Extract the (x, y) coordinate from the center of the cell holding the provided text.  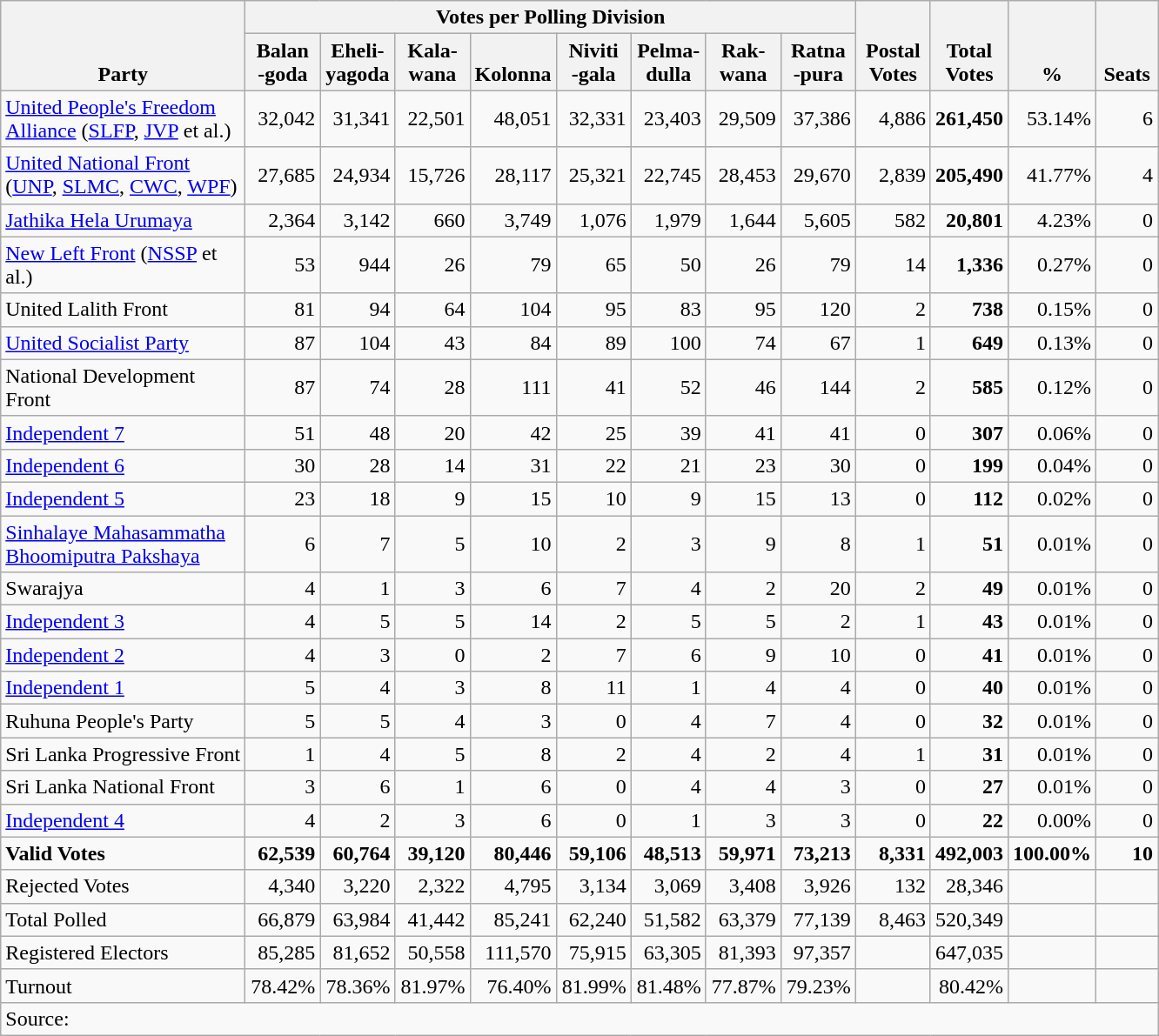
3,408 (743, 886)
Eheli-yagoda (358, 63)
3,142 (358, 220)
80.42% (969, 986)
Total Polled (124, 919)
77.87% (743, 986)
Source: (579, 1019)
2,322 (432, 886)
28,346 (969, 886)
1,076 (593, 220)
81.97% (432, 986)
3,926 (818, 886)
53.14% (1051, 118)
Independent 4 (124, 820)
Pelma-dulla (668, 63)
3,069 (668, 886)
64 (432, 310)
132 (893, 886)
13 (818, 498)
United Lalith Front (124, 310)
3,220 (358, 886)
PostalVotes (893, 45)
25 (593, 432)
83 (668, 310)
63,305 (668, 952)
Independent 3 (124, 622)
5,605 (818, 220)
4,886 (893, 118)
0.15% (1051, 310)
Rak-wana (743, 63)
Ratna-pura (818, 63)
205,490 (969, 176)
24,934 (358, 176)
48,513 (668, 853)
660 (432, 220)
Ruhuna People's Party (124, 721)
144 (818, 388)
New Left Front (NSSP et al.) (124, 264)
73,213 (818, 853)
11 (593, 688)
Niviti-gala (593, 63)
Party (124, 45)
0.13% (1051, 343)
4.23% (1051, 220)
50 (668, 264)
Kala-wana (432, 63)
22,501 (432, 118)
1,979 (668, 220)
Swarajya (124, 589)
120 (818, 310)
53 (283, 264)
75,915 (593, 952)
85,285 (283, 952)
100.00% (1051, 853)
32,042 (283, 118)
59,971 (743, 853)
27,685 (283, 176)
Sri Lanka National Front (124, 787)
0.12% (1051, 388)
Independent 2 (124, 655)
Independent 7 (124, 432)
66,879 (283, 919)
21 (668, 465)
492,003 (969, 853)
Sri Lanka Progressive Front (124, 754)
Kolonna (513, 63)
0.00% (1051, 820)
United Socialist Party (124, 343)
65 (593, 264)
Total Votes (969, 45)
29,509 (743, 118)
25,321 (593, 176)
51,582 (668, 919)
81,393 (743, 952)
23,403 (668, 118)
41.77% (1051, 176)
0.06% (1051, 432)
79.23% (818, 986)
52 (668, 388)
Rejected Votes (124, 886)
60,764 (358, 853)
Seats (1128, 45)
1,336 (969, 264)
27 (969, 787)
39,120 (432, 853)
585 (969, 388)
647,035 (969, 952)
97,357 (818, 952)
2,839 (893, 176)
63,984 (358, 919)
261,450 (969, 118)
78.36% (358, 986)
28,117 (513, 176)
18 (358, 498)
1,644 (743, 220)
Sinhalaye Mahasammatha Bhoomiputra Pakshaya (124, 543)
49 (969, 589)
Turnout (124, 986)
63,379 (743, 919)
22,745 (668, 176)
4,340 (283, 886)
4,795 (513, 886)
United People's Freedom Alliance (SLFP, JVP et al.) (124, 118)
32 (969, 721)
81.48% (668, 986)
3,749 (513, 220)
Jathika Hela Urumaya (124, 220)
% (1051, 45)
62,240 (593, 919)
46 (743, 388)
100 (668, 343)
20,801 (969, 220)
40 (969, 688)
48 (358, 432)
Balan-goda (283, 63)
2,364 (283, 220)
85,241 (513, 919)
National Development Front (124, 388)
50,558 (432, 952)
89 (593, 343)
307 (969, 432)
84 (513, 343)
28,453 (743, 176)
199 (969, 465)
Registered Electors (124, 952)
944 (358, 264)
3,134 (593, 886)
81,652 (358, 952)
32,331 (593, 118)
37,386 (818, 118)
67 (818, 343)
112 (969, 498)
111 (513, 388)
0.27% (1051, 264)
29,670 (818, 176)
31,341 (358, 118)
8,463 (893, 919)
76.40% (513, 986)
77,139 (818, 919)
Independent 6 (124, 465)
81 (283, 310)
Independent 5 (124, 498)
United National Front(UNP, SLMC, CWC, WPF) (124, 176)
738 (969, 310)
520,349 (969, 919)
8,331 (893, 853)
582 (893, 220)
41,442 (432, 919)
80,446 (513, 853)
15,726 (432, 176)
94 (358, 310)
59,106 (593, 853)
48,051 (513, 118)
0.02% (1051, 498)
62,539 (283, 853)
111,570 (513, 952)
Valid Votes (124, 853)
0.04% (1051, 465)
42 (513, 432)
Independent 1 (124, 688)
78.42% (283, 986)
81.99% (593, 986)
39 (668, 432)
Votes per Polling Division (551, 17)
649 (969, 343)
